Identify which cell holds the provided text, then report its (x, y) central coordinate. 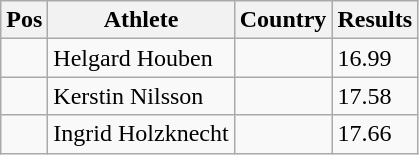
Ingrid Holzknecht (141, 134)
Helgard Houben (141, 58)
Country (283, 20)
Athlete (141, 20)
16.99 (375, 58)
17.66 (375, 134)
Results (375, 20)
Pos (24, 20)
17.58 (375, 96)
Kerstin Nilsson (141, 96)
